Output the (x, y) coordinate of the center of the cell containing the given text.  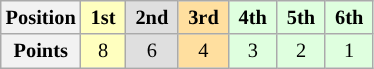
6 (152, 51)
3rd (203, 17)
2nd (152, 17)
Position (41, 17)
1 (349, 51)
3 (253, 51)
Points (41, 51)
6th (349, 17)
5th (301, 17)
4 (203, 51)
1st (104, 17)
4th (253, 17)
2 (301, 51)
8 (104, 51)
